From the cell containing the given text, extract its center point as (x, y) coordinate. 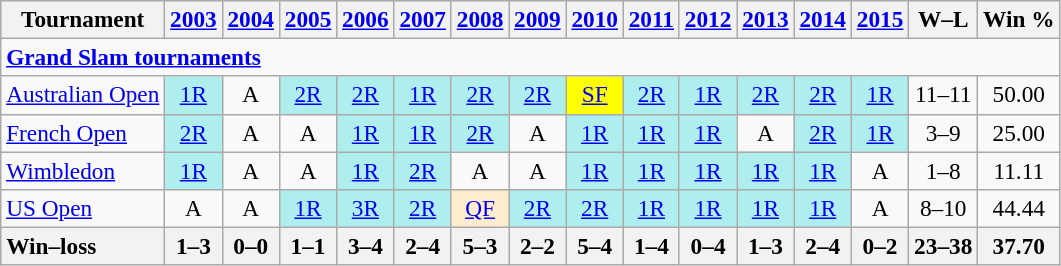
Tournament (83, 19)
2007 (422, 19)
French Open (83, 133)
0–0 (250, 246)
2012 (708, 19)
2006 (366, 19)
2014 (822, 19)
Win % (1019, 19)
W–L (944, 19)
2–2 (538, 246)
QF (480, 208)
3–4 (366, 246)
5–3 (480, 246)
Wimbledon (83, 170)
0–4 (708, 246)
2008 (480, 19)
2011 (651, 19)
US Open (83, 208)
1–1 (308, 246)
1–4 (651, 246)
25.00 (1019, 133)
11.11 (1019, 170)
2015 (880, 19)
2003 (194, 19)
2010 (594, 19)
44.44 (1019, 208)
5–4 (594, 246)
3R (366, 208)
3–9 (944, 133)
2004 (250, 19)
1–8 (944, 170)
2009 (538, 19)
2013 (766, 19)
0–2 (880, 246)
8–10 (944, 208)
50.00 (1019, 95)
Win–loss (83, 246)
37.70 (1019, 246)
SF (594, 95)
Grand Slam tournaments (530, 57)
11–11 (944, 95)
2005 (308, 19)
Australian Open (83, 95)
23–38 (944, 246)
